From the cell containing the given text, extract its center point as (X, Y) coordinate. 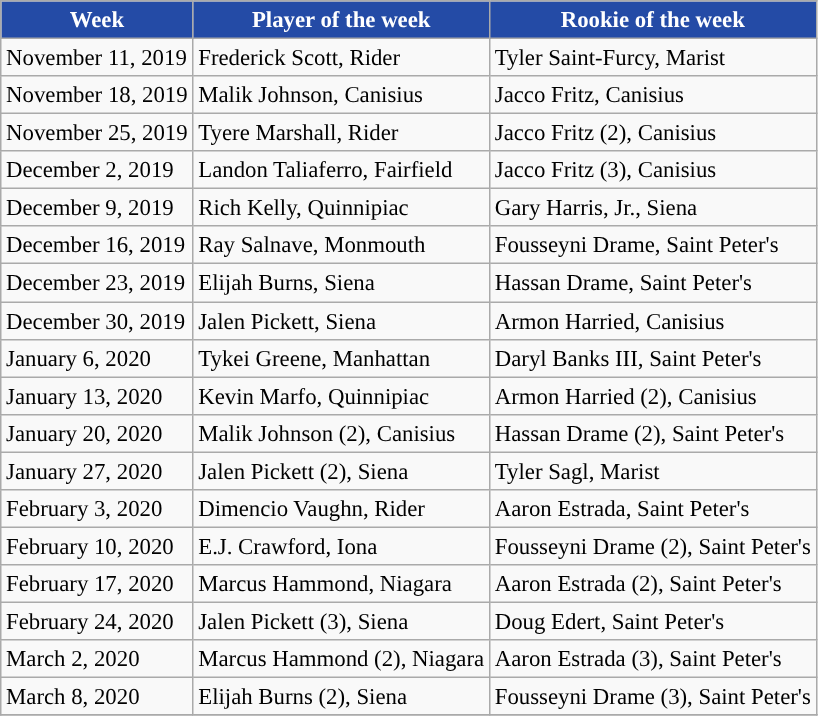
Daryl Banks III, Saint Peter's (652, 358)
Tyler Sagl, Marist (652, 471)
December 23, 2019 (97, 283)
January 13, 2020 (97, 396)
Jalen Pickett, Siena (342, 321)
January 6, 2020 (97, 358)
Malik Johnson, Canisius (342, 95)
Malik Johnson (2), Canisius (342, 433)
January 27, 2020 (97, 471)
Kevin Marfo, Quinnipiac (342, 396)
Fousseyni Drame, Saint Peter's (652, 245)
November 25, 2019 (97, 133)
Aaron Estrada (2), Saint Peter's (652, 584)
Rich Kelly, Quinnipiac (342, 208)
Frederick Scott, Rider (342, 58)
Jacco Fritz (3), Canisius (652, 170)
Landon Taliaferro, Fairfield (342, 170)
Jacco Fritz (2), Canisius (652, 133)
February 17, 2020 (97, 584)
Tykei Greene, Manhattan (342, 358)
Player of the week (342, 20)
Armon Harried (2), Canisius (652, 396)
Elijah Burns (2), Siena (342, 697)
E.J. Crawford, Iona (342, 546)
Marcus Hammond, Niagara (342, 584)
Jalen Pickett (2), Siena (342, 471)
March 2, 2020 (97, 659)
January 20, 2020 (97, 433)
Marcus Hammond (2), Niagara (342, 659)
Armon Harried, Canisius (652, 321)
November 18, 2019 (97, 95)
Jacco Fritz, Canisius (652, 95)
December 16, 2019 (97, 245)
Fousseyni Drame (3), Saint Peter's (652, 697)
Aaron Estrada, Saint Peter's (652, 509)
February 3, 2020 (97, 509)
March 8, 2020 (97, 697)
December 30, 2019 (97, 321)
December 2, 2019 (97, 170)
Hassan Drame (2), Saint Peter's (652, 433)
November 11, 2019 (97, 58)
Jalen Pickett (3), Siena (342, 621)
Gary Harris, Jr., Siena (652, 208)
February 24, 2020 (97, 621)
Tyere Marshall, Rider (342, 133)
Doug Edert, Saint Peter's (652, 621)
Tyler Saint-Furcy, Marist (652, 58)
Hassan Drame, Saint Peter's (652, 283)
February 10, 2020 (97, 546)
Elijah Burns, Siena (342, 283)
Aaron Estrada (3), Saint Peter's (652, 659)
Fousseyni Drame (2), Saint Peter's (652, 546)
Dimencio Vaughn, Rider (342, 509)
Rookie of the week (652, 20)
Ray Salnave, Monmouth (342, 245)
December 9, 2019 (97, 208)
Week (97, 20)
